Scan for the cell matching the given text and deliver its [x, y] coordinate at center. 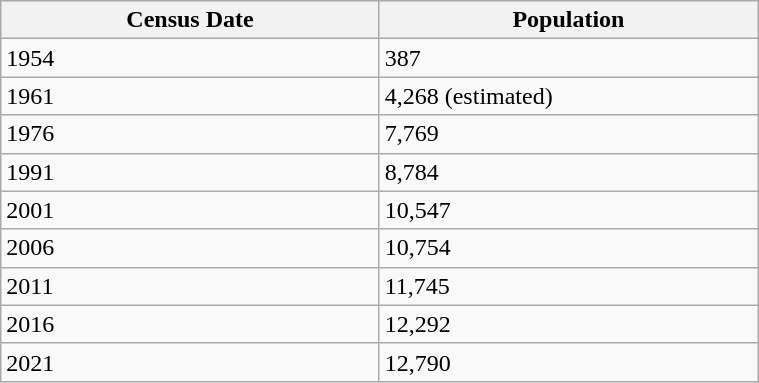
2011 [190, 286]
10,547 [568, 210]
10,754 [568, 248]
Census Date [190, 20]
12,790 [568, 362]
2006 [190, 248]
8,784 [568, 172]
7,769 [568, 134]
2016 [190, 324]
1954 [190, 58]
4,268 (estimated) [568, 96]
12,292 [568, 324]
1961 [190, 96]
Population [568, 20]
11,745 [568, 286]
2021 [190, 362]
387 [568, 58]
1991 [190, 172]
2001 [190, 210]
1976 [190, 134]
